Locate the cell with the specified text and output its (x, y) center coordinate. 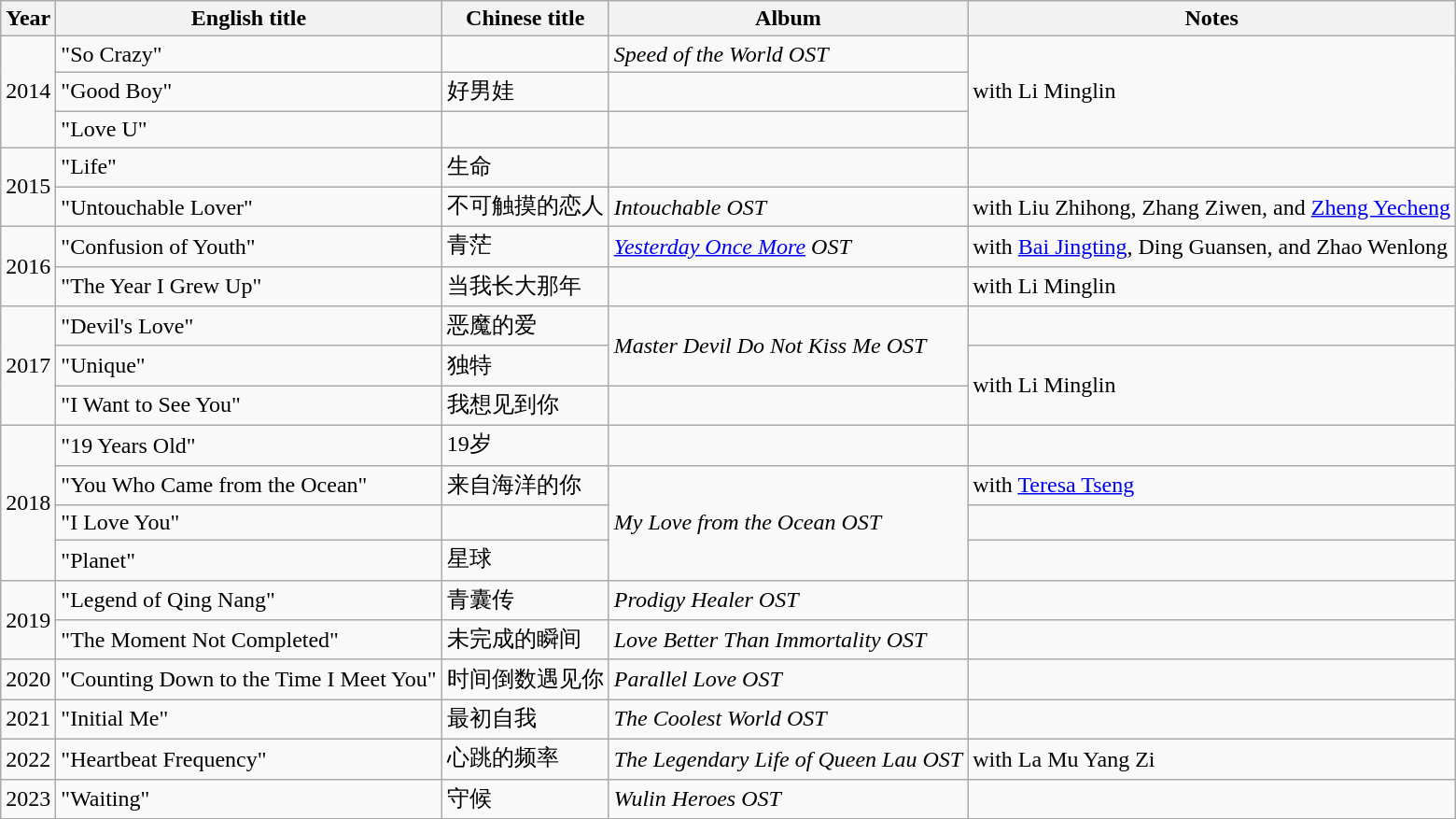
"Love U" (248, 129)
Wulin Heroes OST (788, 799)
2023 (28, 799)
"Devil's Love" (248, 327)
The Coolest World OST (788, 719)
Love Better Than Immortality OST (788, 641)
好男娃 (525, 92)
"Planet" (248, 560)
Parallel Love OST (788, 680)
Notes (1211, 19)
My Love from the Ocean OST (788, 523)
Intouchable OST (788, 207)
with Liu Zhihong, Zhang Ziwen, and Zheng Yecheng (1211, 207)
Year (28, 19)
2018 (28, 502)
独特 (525, 366)
Album (788, 19)
2017 (28, 366)
Master Devil Do Not Kiss Me OST (788, 346)
心跳的频率 (525, 758)
2020 (28, 680)
"Life" (248, 168)
Speed of the World OST (788, 54)
"I Want to See You" (248, 405)
"Heartbeat Frequency" (248, 758)
2015 (28, 187)
2021 (28, 719)
2022 (28, 758)
Yesterday Once More OST (788, 247)
with La Mu Yang Zi (1211, 758)
The Legendary Life of Queen Lau OST (788, 758)
2016 (28, 267)
19岁 (525, 445)
未完成的瞬间 (525, 641)
Chinese title (525, 19)
with Teresa Tseng (1211, 486)
守候 (525, 799)
"Waiting" (248, 799)
"Initial Me" (248, 719)
"I Love You" (248, 523)
生命 (525, 168)
我想见到你 (525, 405)
青囊传 (525, 600)
English title (248, 19)
"Untouchable Lover" (248, 207)
"The Moment Not Completed" (248, 641)
"The Year I Grew Up" (248, 286)
"Legend of Qing Nang" (248, 600)
当我长大那年 (525, 286)
青茫 (525, 247)
Prodigy Healer OST (788, 600)
with Bai Jingting, Ding Guansen, and Zhao Wenlong (1211, 247)
"You Who Came from the Ocean" (248, 486)
最初自我 (525, 719)
"Unique" (248, 366)
2014 (28, 92)
"Counting Down to the Time I Meet You" (248, 680)
"Confusion of Youth" (248, 247)
来自海洋的你 (525, 486)
"So Crazy" (248, 54)
星球 (525, 560)
"19 Years Old" (248, 445)
时间倒数遇见你 (525, 680)
不可触摸的恋人 (525, 207)
2019 (28, 620)
"Good Boy" (248, 92)
恶魔的爱 (525, 327)
